For the text-containing cell, return its midpoint in (x, y) coordinate format. 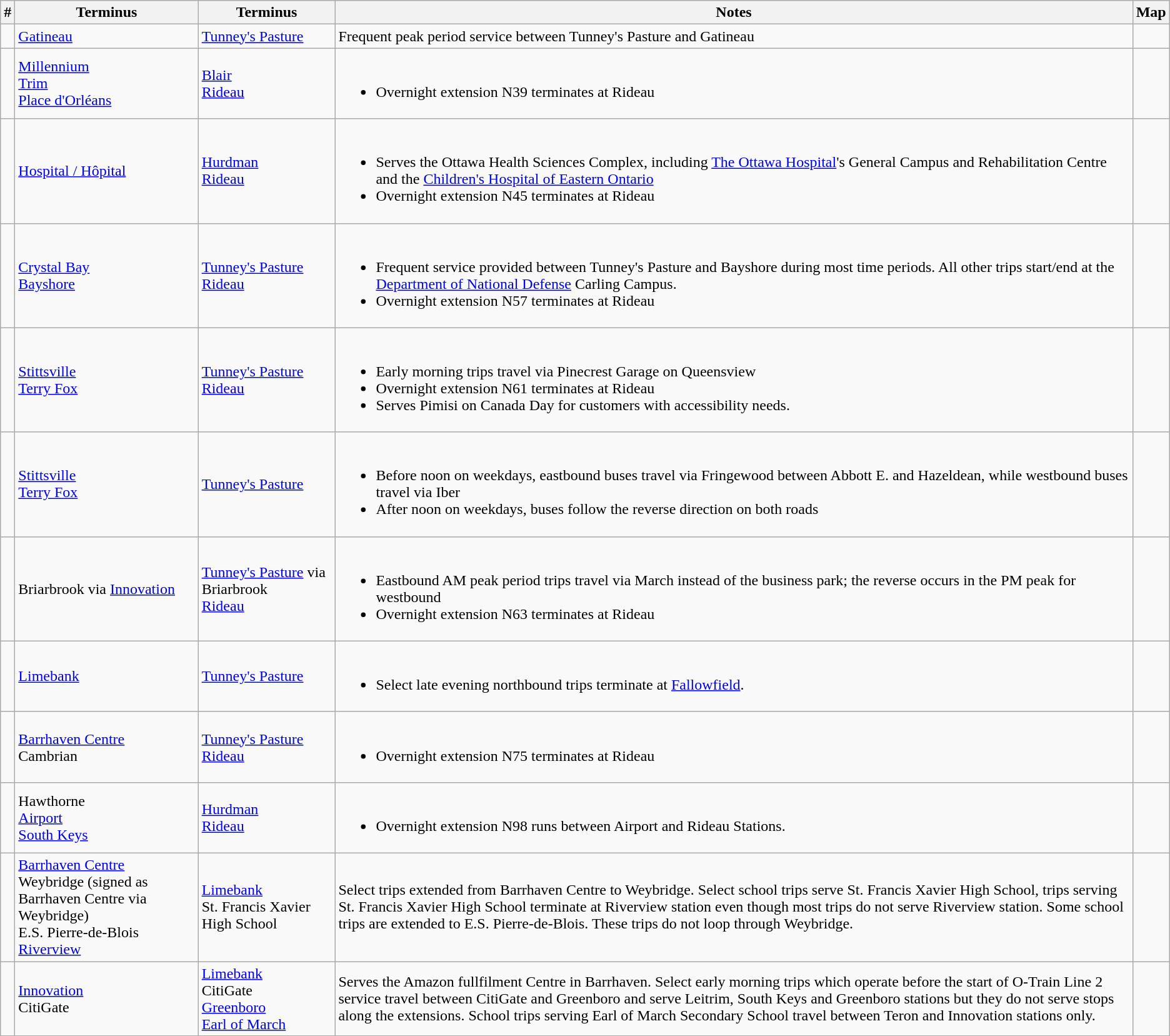
Overnight extension N75 terminates at Rideau (734, 747)
Barrhaven Centre Weybridge (signed as Barrhaven Centre via Weybridge) E.S. Pierre-de-Blois Riverview (106, 907)
Limebank CitiGate Greenboro Earl of March (266, 999)
Limebank St. Francis Xavier High School (266, 907)
Blair Rideau (266, 84)
Crystal BayBayshore (106, 275)
Overnight extension N98 runs between Airport and Rideau Stations. (734, 818)
Select late evening northbound trips terminate at Fallowfield. (734, 676)
Frequent peak period service between Tunney's Pasture and Gatineau (734, 36)
Overnight extension N39 terminates at Rideau (734, 84)
Notes (734, 13)
Map (1151, 13)
Tunney's Pasture via Briarbrook Rideau (266, 589)
Limebank (106, 676)
Innovation CitiGate (106, 999)
Barrhaven CentreCambrian (106, 747)
Hawthorne Airport South Keys (106, 818)
Hospital / Hôpital (106, 171)
Briarbrook via Innovation (106, 589)
# (7, 13)
Gatineau (106, 36)
Millennium Trim Place d'Orléans (106, 84)
